From the cell containing the given text, extract its center point as [X, Y] coordinate. 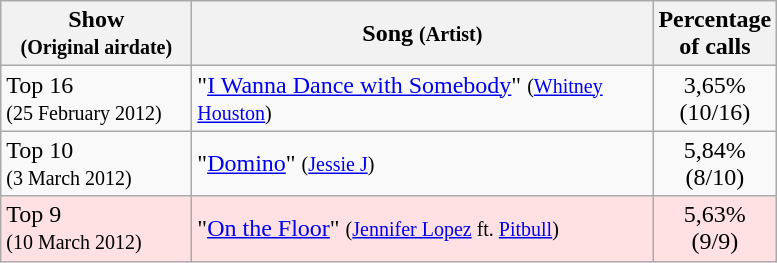
Top 9(10 March 2012) [96, 228]
"Domino" (Jessie J) [422, 164]
"On the Floor" (Jennifer Lopez ft. Pitbull) [422, 228]
"I Wanna Dance with Somebody" (Whitney Houston) [422, 98]
Show(Original airdate) [96, 34]
Top 10(3 March 2012) [96, 164]
Percentage of calls [715, 34]
Top 16(25 February 2012) [96, 98]
5,63% (9/9) [715, 228]
5,84% (8/10) [715, 164]
Song (Artist) [422, 34]
3,65% (10/16) [715, 98]
